Locate the cell with the specified text and output its [X, Y] center coordinate. 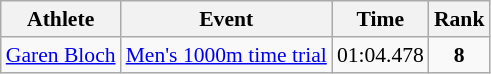
Time [380, 19]
8 [460, 55]
Event [226, 19]
Garen Bloch [61, 55]
Rank [460, 19]
Men's 1000m time trial [226, 55]
Athlete [61, 19]
01:04.478 [380, 55]
